Return (x, y) of the center of cell containing provided text 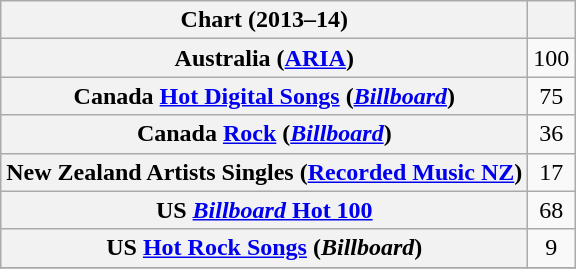
Canada Hot Digital Songs (Billboard) (264, 96)
US Hot Rock Songs (Billboard) (264, 248)
Australia (ARIA) (264, 58)
36 (552, 134)
17 (552, 172)
68 (552, 210)
US Billboard Hot 100 (264, 210)
75 (552, 96)
Chart (2013–14) (264, 20)
New Zealand Artists Singles (Recorded Music NZ) (264, 172)
100 (552, 58)
Canada Rock (Billboard) (264, 134)
9 (552, 248)
